For the text-containing cell, return its midpoint in [x, y] coordinate format. 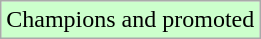
Champions and promoted [130, 20]
